Locate the cell with the specified text and output its [x, y] center coordinate. 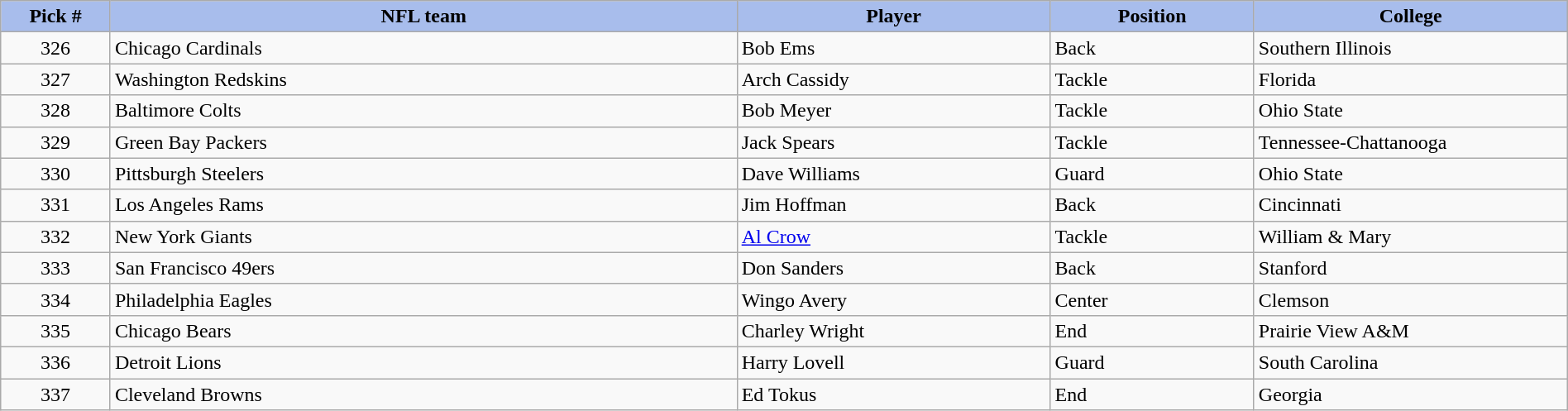
Philadelphia Eagles [423, 299]
335 [56, 331]
Pittsburgh Steelers [423, 174]
Florida [1411, 79]
336 [56, 362]
Cleveland Browns [423, 394]
334 [56, 299]
Baltimore Colts [423, 111]
Clemson [1411, 299]
Don Sanders [893, 268]
San Francisco 49ers [423, 268]
Dave Williams [893, 174]
326 [56, 48]
Washington Redskins [423, 79]
333 [56, 268]
Georgia [1411, 394]
New York Giants [423, 237]
Ed Tokus [893, 394]
William & Mary [1411, 237]
Charley Wright [893, 331]
Chicago Cardinals [423, 48]
Bob Ems [893, 48]
Pick # [56, 17]
Center [1152, 299]
330 [56, 174]
329 [56, 142]
Arch Cassidy [893, 79]
College [1411, 17]
337 [56, 394]
Bob Meyer [893, 111]
Green Bay Packers [423, 142]
Position [1152, 17]
Prairie View A&M [1411, 331]
Harry Lovell [893, 362]
327 [56, 79]
Los Angeles Rams [423, 205]
Jack Spears [893, 142]
Jim Hoffman [893, 205]
Chicago Bears [423, 331]
Southern Illinois [1411, 48]
Wingo Avery [893, 299]
NFL team [423, 17]
Stanford [1411, 268]
328 [56, 111]
Tennessee-Chattanooga [1411, 142]
South Carolina [1411, 362]
Cincinnati [1411, 205]
332 [56, 237]
Detroit Lions [423, 362]
331 [56, 205]
Al Crow [893, 237]
Player [893, 17]
